Locate the cell with the specified text and output its (x, y) center coordinate. 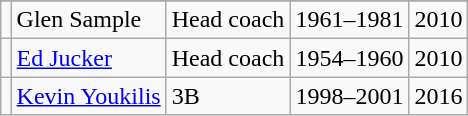
Glen Sample (88, 20)
3B (228, 96)
2016 (438, 96)
1961–1981 (350, 20)
Ed Jucker (88, 58)
1954–1960 (350, 58)
1998–2001 (350, 96)
Kevin Youkilis (88, 96)
